For the text-containing cell, return its midpoint in [X, Y] coordinate format. 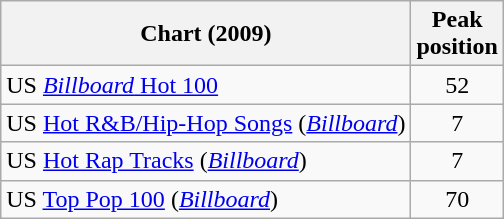
Peakposition [457, 34]
70 [457, 199]
Chart (2009) [206, 34]
US Billboard Hot 100 [206, 85]
US Hot Rap Tracks (Billboard) [206, 161]
US Top Pop 100 (Billboard) [206, 199]
52 [457, 85]
US Hot R&B/Hip-Hop Songs (Billboard) [206, 123]
